Determine the (x, y) coordinate at the center of the cell enclosing the given text.  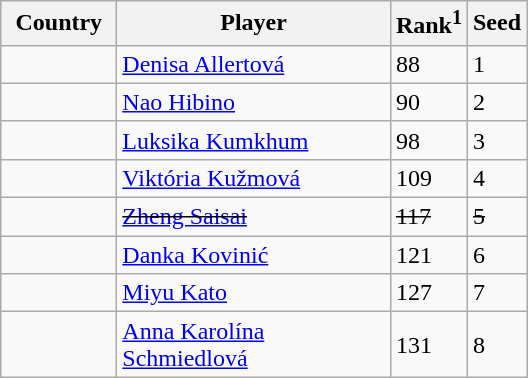
Rank1 (428, 24)
Miyu Kato (254, 293)
90 (428, 102)
Nao Hibino (254, 102)
2 (496, 102)
131 (428, 344)
Player (254, 24)
7 (496, 293)
3 (496, 140)
Seed (496, 24)
121 (428, 255)
117 (428, 217)
Denisa Allertová (254, 64)
4 (496, 178)
Anna Karolína Schmiedlová (254, 344)
Danka Kovinić (254, 255)
8 (496, 344)
1 (496, 64)
Luksika Kumkhum (254, 140)
127 (428, 293)
Zheng Saisai (254, 217)
98 (428, 140)
88 (428, 64)
Viktória Kužmová (254, 178)
Country (59, 24)
5 (496, 217)
109 (428, 178)
6 (496, 255)
